Provide the (X, Y) coordinate of the cell's center where the given text is located.  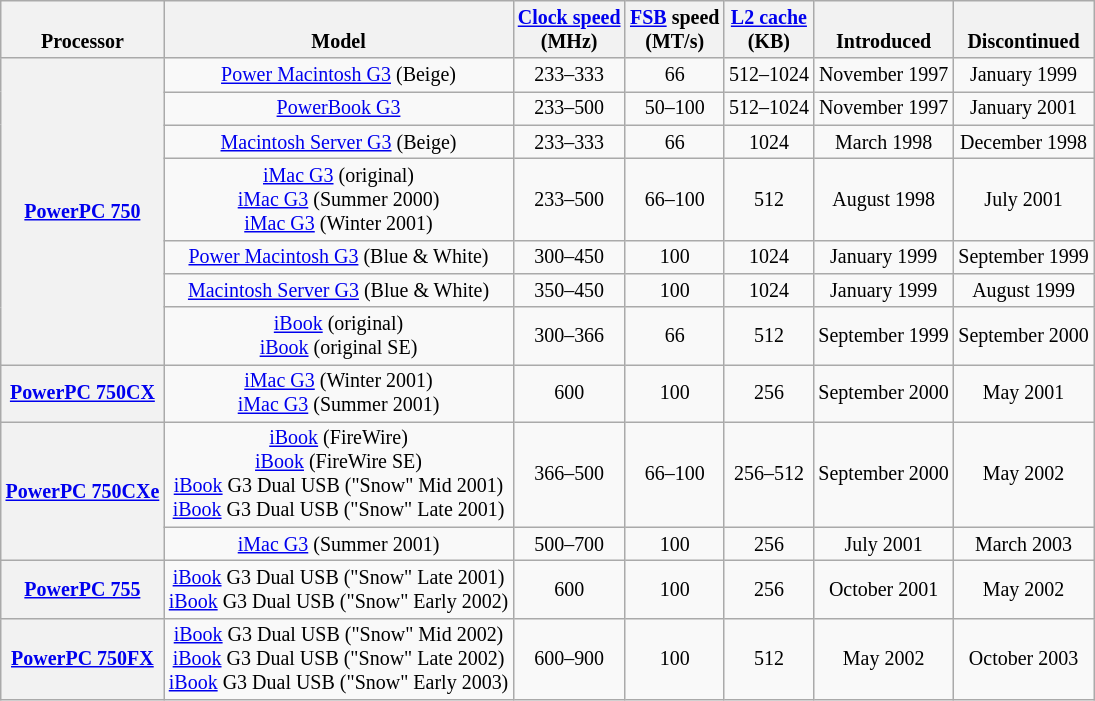
FSB speed(MT/s) (674, 30)
256–512 (768, 474)
iBook G3 Dual USB ("Snow" Mid 2002)iBook G3 Dual USB ("Snow" Late 2002)iBook G3 Dual USB ("Snow" Early 2003) (338, 660)
iBook G3 Dual USB ("Snow" Late 2001)iBook G3 Dual USB ("Snow" Early 2002) (338, 590)
600–900 (569, 660)
Macintosh Server G3 (Blue & White) (338, 290)
350–450 (569, 290)
December 1998 (1024, 142)
March 1998 (884, 142)
L2 cache(KB) (768, 30)
iBook (original)iBook (original SE) (338, 336)
Model (338, 30)
iMac G3 (Winter 2001)iMac G3 (Summer 2001) (338, 394)
Clock speed(MHz) (569, 30)
iBook (FireWire)iBook (FireWire SE)iBook G3 Dual USB ("Snow" Mid 2001)iBook G3 Dual USB ("Snow" Late 2001) (338, 474)
PowerBook G3 (338, 108)
Discontinued (1024, 30)
PowerPC 755 (82, 590)
Macintosh Server G3 (Beige) (338, 142)
March 2003 (1024, 544)
October 2001 (884, 590)
PowerPC 750FX (82, 660)
PowerPC 750 (82, 212)
Power Macintosh G3 (Beige) (338, 76)
May 2001 (1024, 394)
iMac G3 (Summer 2001) (338, 544)
October 2003 (1024, 660)
Power Macintosh G3 (Blue & White) (338, 256)
Introduced (884, 30)
iMac G3 (original)iMac G3 (Summer 2000)iMac G3 (Winter 2001) (338, 200)
366–500 (569, 474)
500–700 (569, 544)
Processor (82, 30)
PowerPC 750CXe (82, 492)
PowerPC 750CX (82, 394)
300–450 (569, 256)
January 2001 (1024, 108)
August 1998 (884, 200)
50–100 (674, 108)
August 1999 (1024, 290)
300–366 (569, 336)
